Determine the (X, Y) coordinate at the center of the cell enclosing the given text.  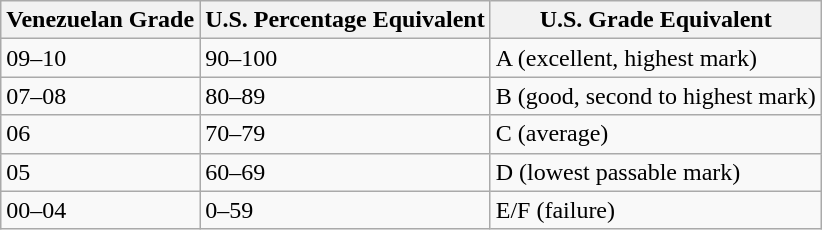
C (average) (656, 134)
60–69 (346, 172)
80–89 (346, 96)
05 (100, 172)
00–04 (100, 210)
U.S. Percentage Equivalent (346, 20)
D (lowest passable mark) (656, 172)
A (excellent, highest mark) (656, 58)
09–10 (100, 58)
90–100 (346, 58)
0–59 (346, 210)
06 (100, 134)
70–79 (346, 134)
E/F (failure) (656, 210)
U.S. Grade Equivalent (656, 20)
Venezuelan Grade (100, 20)
B (good, second to highest mark) (656, 96)
07–08 (100, 96)
